Scan for the cell matching the given text and deliver its [X, Y] coordinate at center. 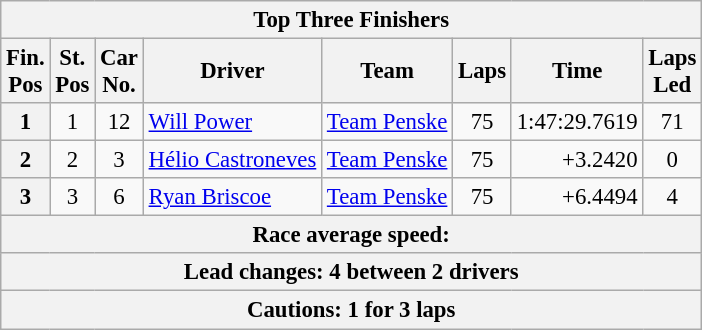
Top Three Finishers [352, 20]
Laps [482, 72]
Hélio Castroneves [232, 160]
1:47:29.7619 [576, 122]
Race average speed: [352, 235]
Fin.Pos [26, 72]
CarNo. [120, 72]
0 [672, 160]
+3.2420 [576, 160]
Ryan Briscoe [232, 197]
6 [120, 197]
Team [388, 72]
Cautions: 1 for 3 laps [352, 310]
4 [672, 197]
Time [576, 72]
LapsLed [672, 72]
St.Pos [72, 72]
Lead changes: 4 between 2 drivers [352, 273]
71 [672, 122]
12 [120, 122]
Driver [232, 72]
Will Power [232, 122]
+6.4494 [576, 197]
